Output the [X, Y] coordinate of the center of the cell containing the given text.  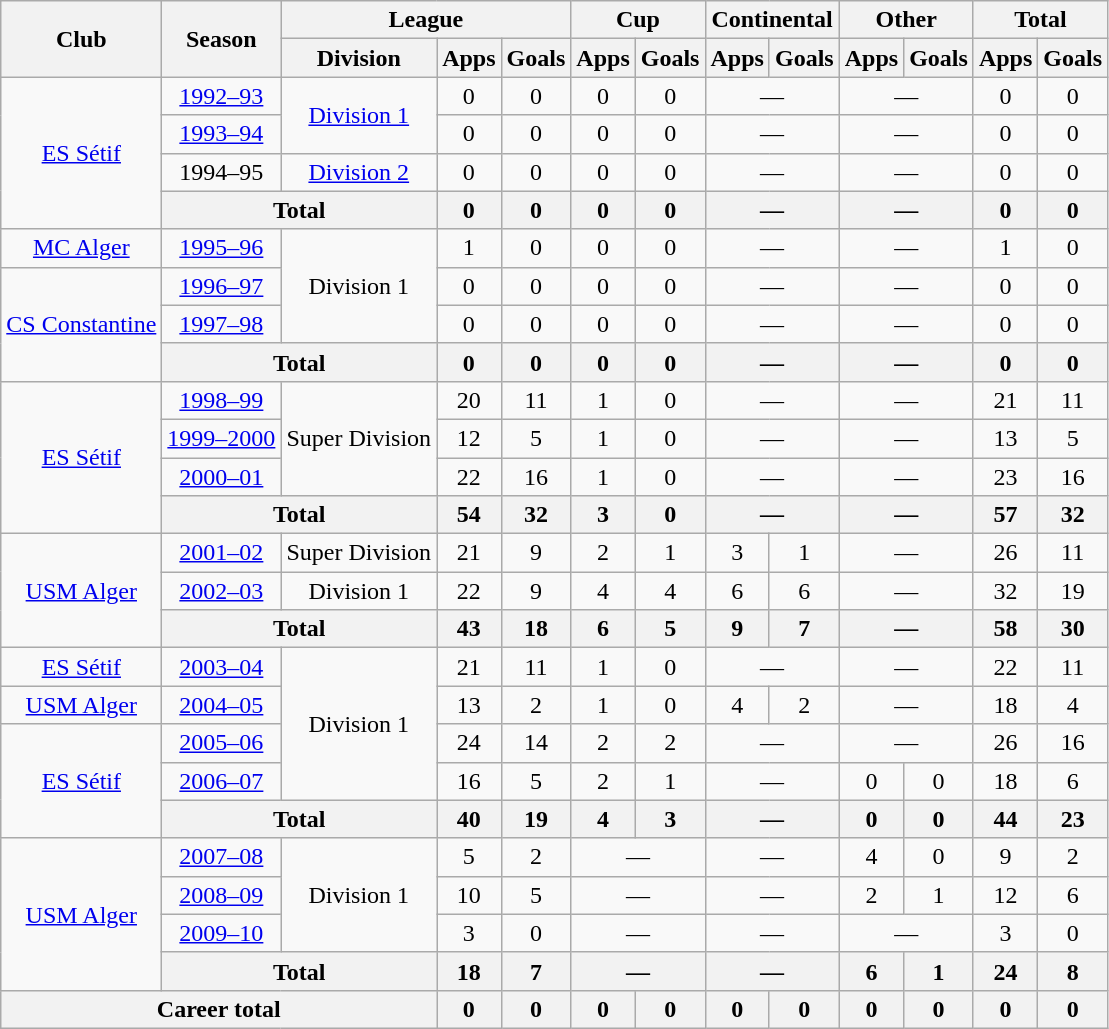
14 [536, 743]
2008–09 [222, 895]
43 [469, 629]
2001–02 [222, 553]
1997–98 [222, 324]
Division 2 [359, 172]
44 [1005, 819]
58 [1005, 629]
2005–06 [222, 743]
30 [1073, 629]
League [426, 20]
57 [1005, 515]
Career total [219, 1009]
2000–01 [222, 477]
Other [906, 20]
2002–03 [222, 591]
MC Alger [82, 248]
2007–08 [222, 857]
Division [359, 58]
2009–10 [222, 933]
1996–97 [222, 286]
54 [469, 515]
Cup [638, 20]
1994–95 [222, 172]
CS Constantine [82, 324]
1993–94 [222, 134]
2003–04 [222, 667]
Continental [772, 20]
20 [469, 400]
8 [1073, 971]
10 [469, 895]
1998–99 [222, 400]
40 [469, 819]
1992–93 [222, 96]
Season [222, 39]
Club [82, 39]
2004–05 [222, 705]
1995–96 [222, 248]
1999–2000 [222, 438]
2006–07 [222, 781]
